Return (X, Y) of the center of cell containing provided text 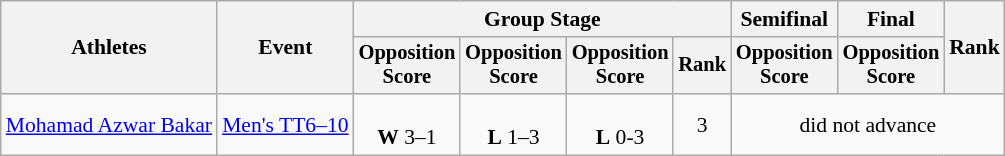
Group Stage (542, 19)
L 1–3 (514, 124)
L 0-3 (620, 124)
Men's TT6–10 (286, 124)
did not advance (868, 124)
3 (702, 124)
Event (286, 48)
Final (892, 19)
Athletes (109, 48)
W 3–1 (408, 124)
Mohamad Azwar Bakar (109, 124)
Semifinal (784, 19)
